Determine the (x, y) coordinate at the center of the cell enclosing the given text.  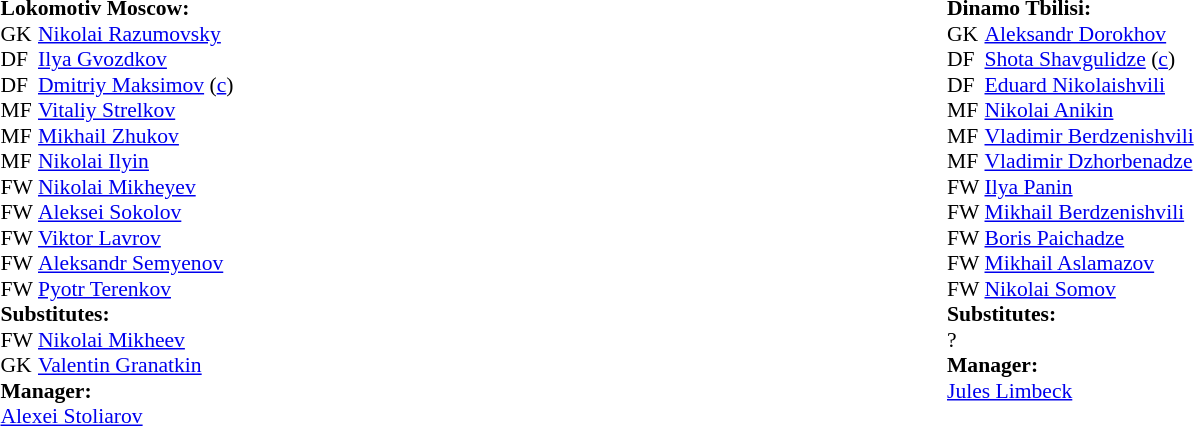
Dmitriy Maksimov (c) (136, 85)
Nikolai Ilyin (136, 161)
Mikhail Zhukov (136, 136)
Vladimir Berdzenishvili (1088, 136)
Aleksei Sokolov (136, 213)
? (966, 340)
Jules Limbeck (1070, 391)
Pyotr Terenkov (136, 289)
Vladimir Dzhorbenadze (1088, 161)
Boris Paichadze (1088, 238)
Nikolai Somov (1088, 289)
Nikolai Mikheev (136, 340)
Nikolai Mikheyev (136, 187)
Mikhail Aslamazov (1088, 263)
Nikolai Anikin (1088, 111)
Valentin Granatkin (136, 365)
Ilya Gvozdkov (136, 59)
Nikolai Razumovsky (136, 34)
Aleksandr Semyenov (136, 263)
Shota Shavgulidze (c) (1088, 59)
Mikhail Berdzenishvili (1088, 213)
Aleksandr Dorokhov (1088, 34)
Vitaliy Strelkov (136, 111)
Viktor Lavrov (136, 238)
Ilya Panin (1088, 187)
Eduard Nikolaishvili (1088, 85)
